Search for the cell housing the specified text and yield its [x, y] center coordinate. 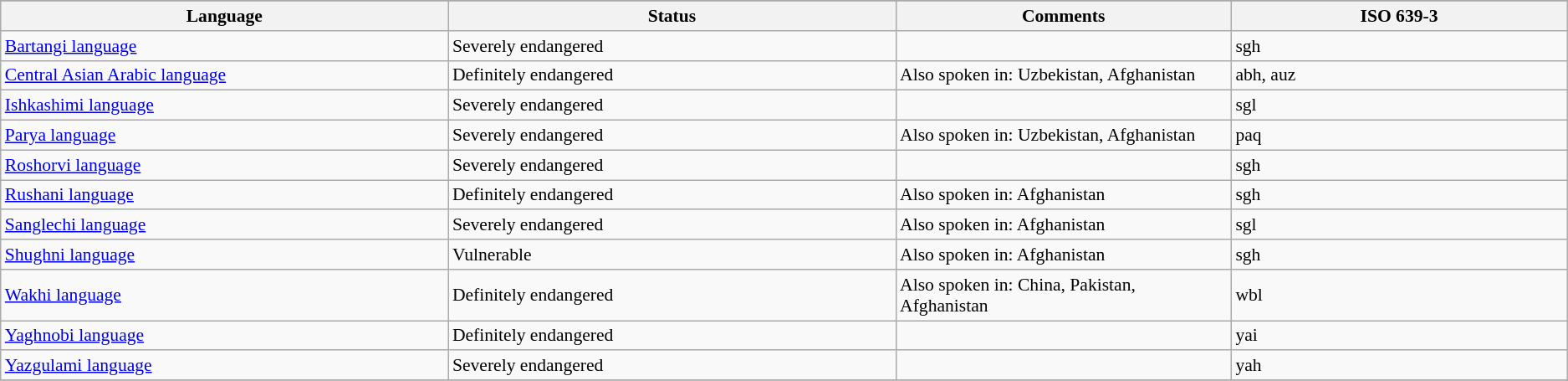
abh, auz [1398, 75]
Also spoken in: China, Pakistan, Afghanistan [1064, 295]
Comments [1064, 16]
Central Asian Arabic language [224, 75]
Sanglechi language [224, 225]
paq [1398, 136]
Roshorvi language [224, 165]
Parya language [224, 136]
Language [224, 16]
Bartangi language [224, 46]
wbl [1398, 295]
yah [1398, 366]
Shughni language [224, 255]
Yaghnobi language [224, 336]
Yazgulami language [224, 366]
Wakhi language [224, 295]
ISO 639-3 [1398, 16]
Rushani language [224, 195]
Ishkashimi language [224, 106]
Vulnerable [672, 255]
Status [672, 16]
yai [1398, 336]
